Return [x, y] of the center of cell containing provided text 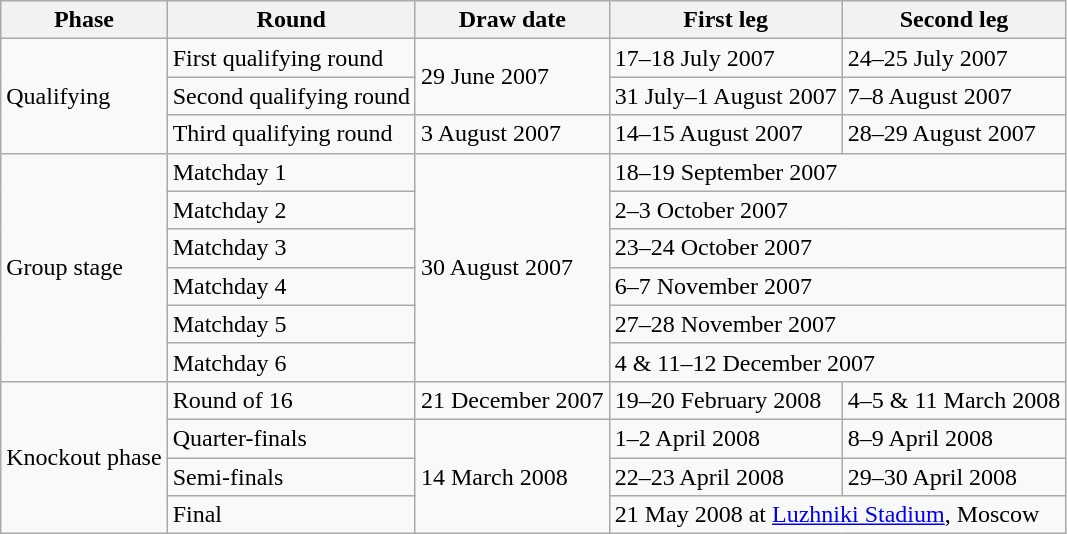
1–2 April 2008 [726, 438]
Phase [84, 20]
6–7 November 2007 [838, 286]
14–15 August 2007 [726, 134]
Round of 16 [291, 400]
Group stage [84, 267]
21 May 2008 at Luzhniki Stadium, Moscow [838, 515]
Round [291, 20]
27–28 November 2007 [838, 324]
2–3 October 2007 [838, 210]
Matchday 4 [291, 286]
23–24 October 2007 [838, 248]
17–18 July 2007 [726, 58]
Final [291, 515]
First leg [726, 20]
28–29 August 2007 [954, 134]
8–9 April 2008 [954, 438]
29–30 April 2008 [954, 477]
Qualifying [84, 96]
Third qualifying round [291, 134]
Matchday 2 [291, 210]
4–5 & 11 March 2008 [954, 400]
Semi-finals [291, 477]
Second qualifying round [291, 96]
14 March 2008 [512, 476]
Second leg [954, 20]
Matchday 1 [291, 172]
Matchday 6 [291, 362]
Draw date [512, 20]
22–23 April 2008 [726, 477]
Knockout phase [84, 457]
24–25 July 2007 [954, 58]
Quarter-finals [291, 438]
29 June 2007 [512, 77]
4 & 11–12 December 2007 [838, 362]
30 August 2007 [512, 267]
18–19 September 2007 [838, 172]
Matchday 5 [291, 324]
31 July–1 August 2007 [726, 96]
3 August 2007 [512, 134]
First qualifying round [291, 58]
Matchday 3 [291, 248]
7–8 August 2007 [954, 96]
21 December 2007 [512, 400]
19–20 February 2008 [726, 400]
